Return (x, y) of the center of cell containing provided text 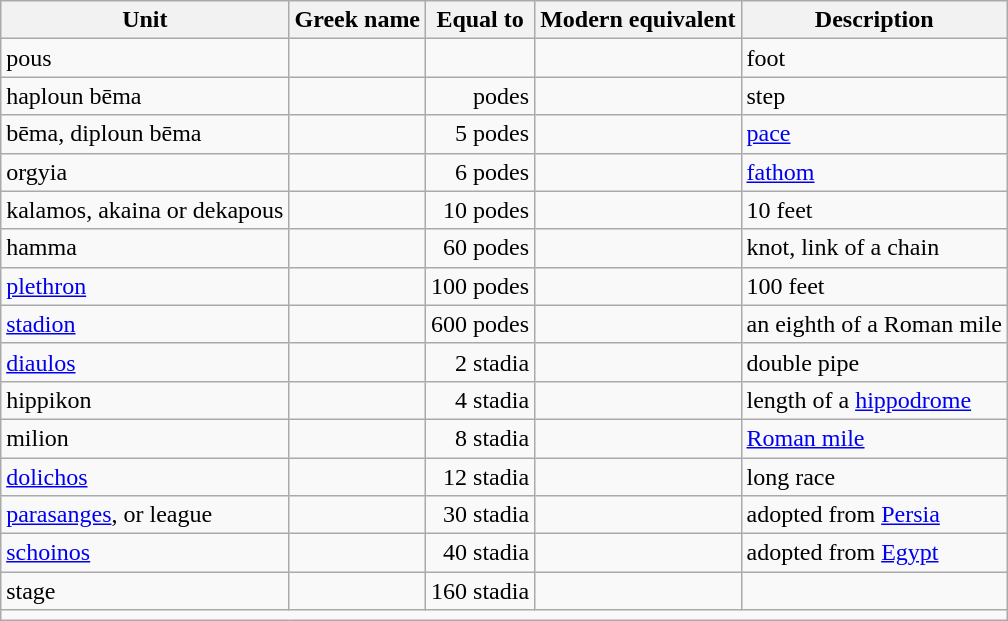
Modern equivalent (638, 20)
5 podes (480, 134)
length of a hippodrome (874, 400)
plethron (145, 286)
Greek name (358, 20)
stage (145, 591)
step (874, 96)
schoinos (145, 553)
milion (145, 438)
4 stadia (480, 400)
long race (874, 477)
pace (874, 134)
8 stadia (480, 438)
12 stadia (480, 477)
60 podes (480, 248)
Roman mile (874, 438)
40 stadia (480, 553)
fathom (874, 172)
30 stadia (480, 515)
100 feet (874, 286)
Equal to (480, 20)
600 podes (480, 324)
adopted from Egypt (874, 553)
Unit (145, 20)
an eighth of a Roman mile (874, 324)
bēma, diploun bēma (145, 134)
100 podes (480, 286)
10 feet (874, 210)
orgyia (145, 172)
knot, link of a chain (874, 248)
haploun bēma (145, 96)
Description (874, 20)
hippikon (145, 400)
pous (145, 58)
6 podes (480, 172)
kalamos, akaina or dekapous (145, 210)
dolichos (145, 477)
foot (874, 58)
160 stadia (480, 591)
parasanges, or league (145, 515)
diaulos (145, 362)
stadion (145, 324)
adopted from Persia (874, 515)
podes (480, 96)
double pipe (874, 362)
10 podes (480, 210)
2 stadia (480, 362)
hamma (145, 248)
